Identify which cell holds the provided text, then report its [x, y] central coordinate. 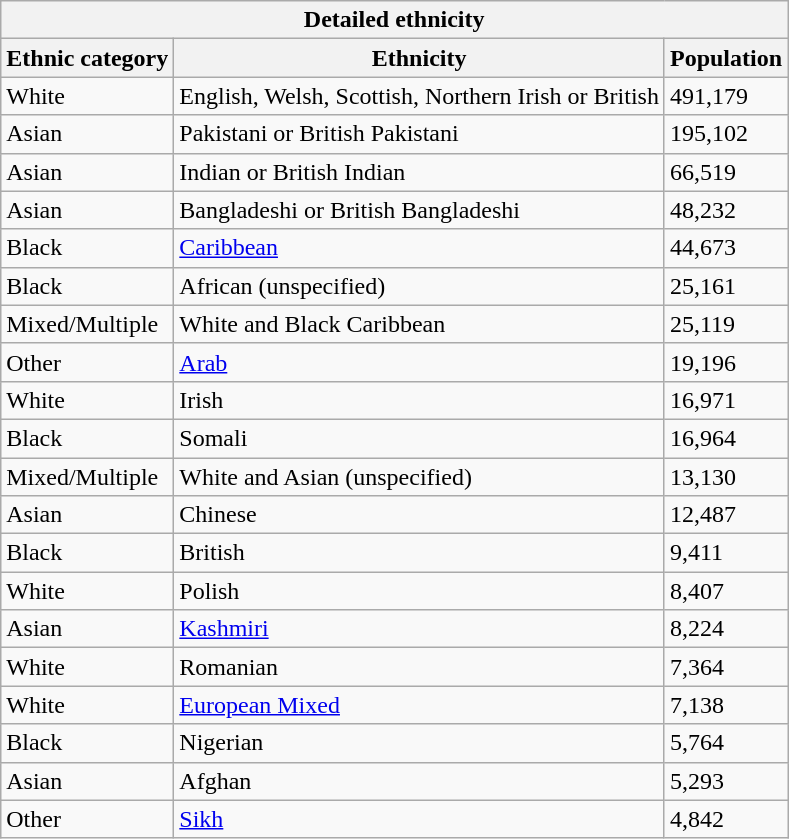
44,673 [726, 248]
25,161 [726, 286]
12,487 [726, 515]
White and Asian (unspecified) [420, 477]
7,138 [726, 705]
African (unspecified) [420, 286]
Afghan [420, 781]
195,102 [726, 134]
Arab [420, 362]
British [420, 553]
Indian or British Indian [420, 172]
4,842 [726, 819]
Kashmiri [420, 629]
European Mixed [420, 705]
Detailed ethnicity [394, 20]
9,411 [726, 553]
19,196 [726, 362]
Ethnic category [88, 58]
491,179 [726, 96]
Somali [420, 438]
66,519 [726, 172]
25,119 [726, 324]
White and Black Caribbean [420, 324]
Polish [420, 591]
16,971 [726, 400]
Sikh [420, 819]
English, Welsh, Scottish, Northern Irish or British [420, 96]
Bangladeshi or British Bangladeshi [420, 210]
7,364 [726, 667]
Romanian [420, 667]
Nigerian [420, 743]
Population [726, 58]
16,964 [726, 438]
5,764 [726, 743]
5,293 [726, 781]
Caribbean [420, 248]
8,224 [726, 629]
8,407 [726, 591]
Ethnicity [420, 58]
Chinese [420, 515]
Irish [420, 400]
Pakistani or British Pakistani [420, 134]
13,130 [726, 477]
48,232 [726, 210]
